For the text-containing cell, return its midpoint in [x, y] coordinate format. 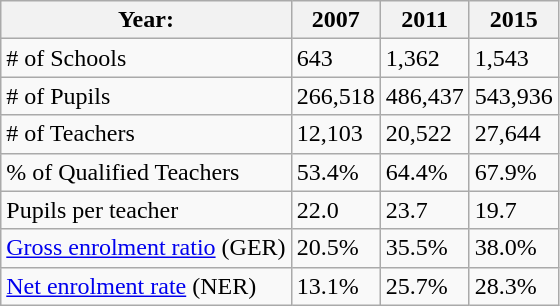
# of Pupils [146, 96]
13.1% [336, 286]
38.0% [514, 248]
2015 [514, 20]
# of Schools [146, 58]
Net enrolment rate (NER) [146, 286]
2007 [336, 20]
28.3% [514, 286]
19.7 [514, 210]
Pupils per teacher [146, 210]
% of Qualified Teachers [146, 172]
27,644 [514, 134]
53.4% [336, 172]
1,543 [514, 58]
543,936 [514, 96]
Year: [146, 20]
Gross enrolment ratio (GER) [146, 248]
643 [336, 58]
12,103 [336, 134]
20.5% [336, 248]
1,362 [424, 58]
64.4% [424, 172]
25.7% [424, 286]
67.9% [514, 172]
22.0 [336, 210]
2011 [424, 20]
486,437 [424, 96]
23.7 [424, 210]
35.5% [424, 248]
266,518 [336, 96]
20,522 [424, 134]
# of Teachers [146, 134]
